Determine the (x, y) coordinate at the center of the cell enclosing the given text.  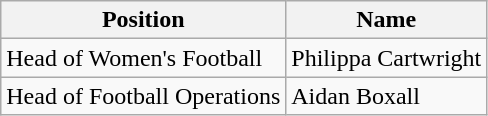
Name (386, 20)
Aidan Boxall (386, 96)
Philippa Cartwright (386, 58)
Head of Football Operations (144, 96)
Head of Women's Football (144, 58)
Position (144, 20)
